Capture the cell that displays the provided text and extract its [X, Y] central coordinate. 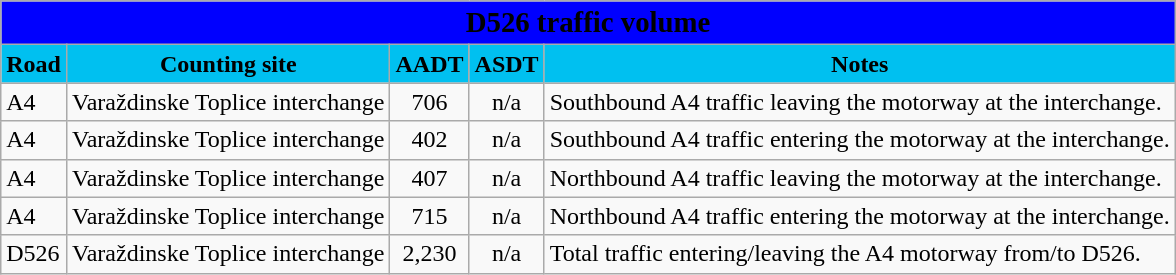
Total traffic entering/leaving the A4 motorway from/to D526. [860, 254]
Southbound A4 traffic leaving the motorway at the interchange. [860, 102]
Southbound A4 traffic entering the motorway at the interchange. [860, 140]
Road [34, 64]
706 [430, 102]
D526 [34, 254]
2,230 [430, 254]
D526 traffic volume [588, 23]
Northbound A4 traffic leaving the motorway at the interchange. [860, 178]
715 [430, 216]
ASDT [506, 64]
407 [430, 178]
Notes [860, 64]
AADT [430, 64]
402 [430, 140]
Northbound A4 traffic entering the motorway at the interchange. [860, 216]
Counting site [228, 64]
